Pinpoint the cell where the given text exists, returning its [X, Y] midpoint coordinate. 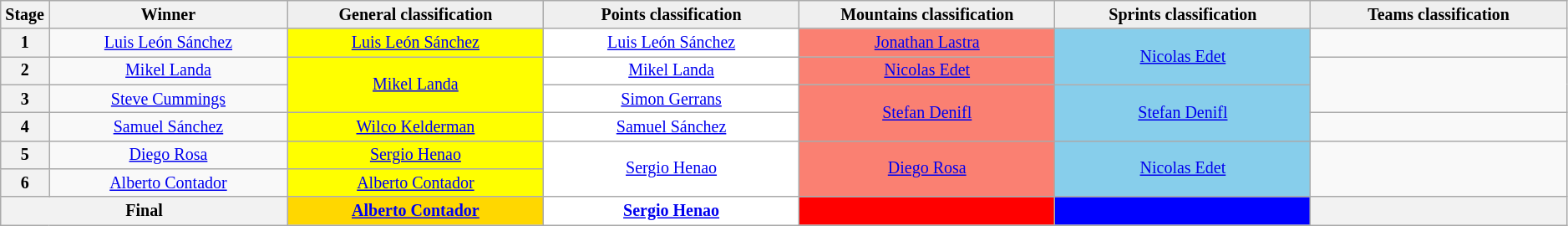
Steve Cummings [169, 99]
4 [25, 127]
6 [25, 182]
Winner [169, 15]
General classification [415, 15]
Points classification [671, 15]
Wilco Kelderman [415, 127]
1 [25, 44]
5 [25, 154]
Final [145, 211]
Stage [25, 15]
3 [25, 99]
Mountains classification [927, 15]
2 [25, 70]
Jonathan Lastra [927, 44]
Sprints classification [1183, 15]
Simon Gerrans [671, 99]
Teams classification [1439, 15]
